Capture the cell that displays the provided text and extract its (X, Y) central coordinate. 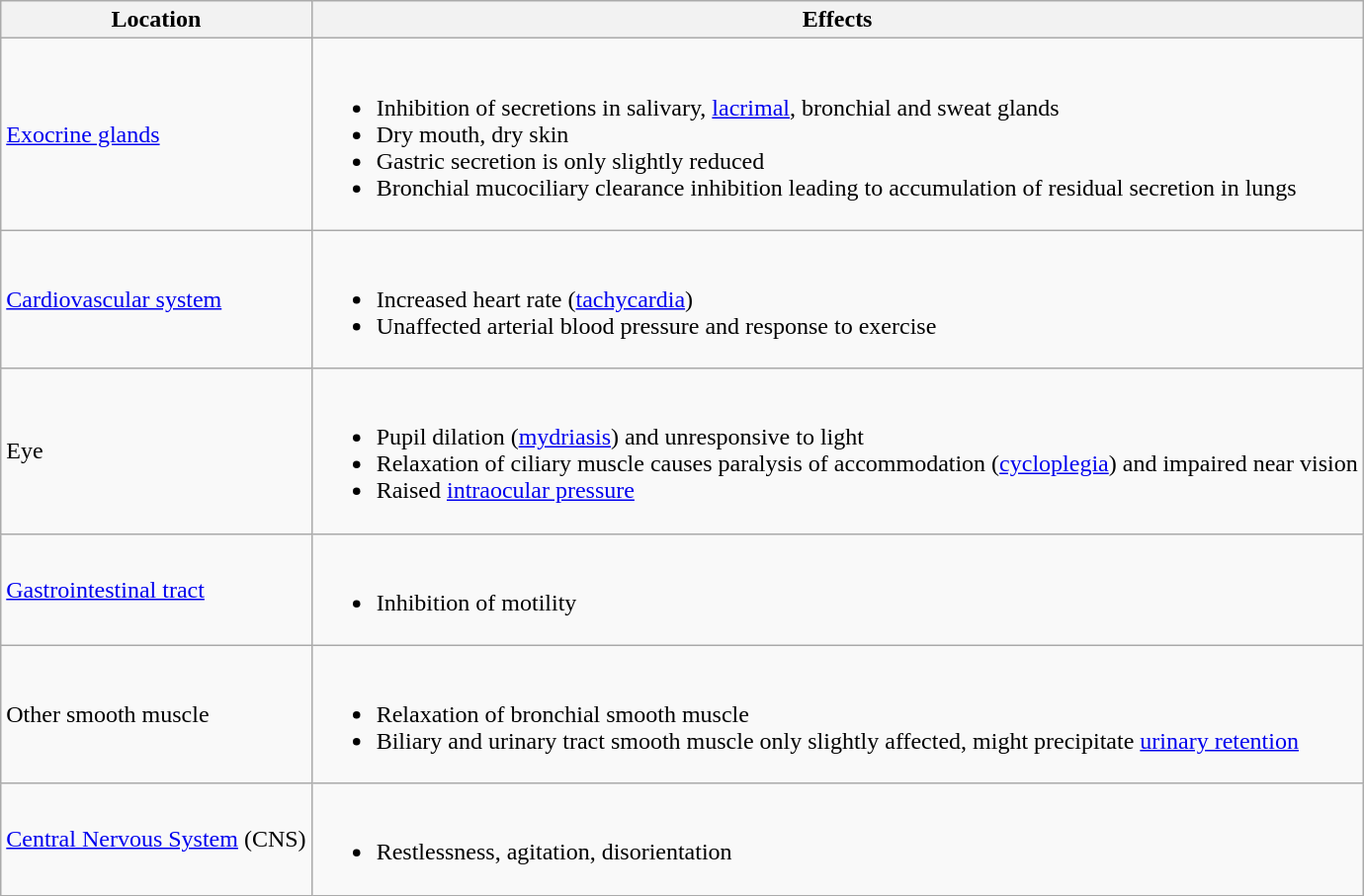
Increased heart rate (tachycardia)Unaffected arterial blood pressure and response to exercise (837, 299)
Relaxation of bronchial smooth muscleBiliary and urinary tract smooth muscle only slightly affected, might precipitate urinary retention (837, 714)
Cardiovascular system (156, 299)
Inhibition of motility (837, 589)
Central Nervous System (CNS) (156, 840)
Eye (156, 450)
Exocrine glands (156, 134)
Effects (837, 20)
Other smooth muscle (156, 714)
Gastrointestinal tract (156, 589)
Restlessness, agitation, disorientation (837, 840)
Location (156, 20)
